Search for the cell housing the specified text and yield its [X, Y] center coordinate. 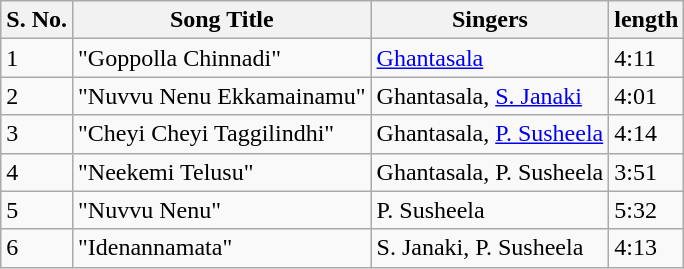
Singers [490, 20]
3 [37, 134]
4 [37, 172]
S. No. [37, 20]
3:51 [646, 172]
"Nuvvu Nenu" [222, 210]
P. Susheela [490, 210]
4:01 [646, 96]
length [646, 20]
1 [37, 58]
5:32 [646, 210]
"Cheyi Cheyi Taggilindhi" [222, 134]
"Neekemi Telusu" [222, 172]
"Goppolla Chinnadi" [222, 58]
4:13 [646, 248]
4:14 [646, 134]
"Nuvvu Nenu Ekkamainamu" [222, 96]
S. Janaki, P. Susheela [490, 248]
Ghantasala, S. Janaki [490, 96]
5 [37, 210]
4:11 [646, 58]
"Idenannamata" [222, 248]
2 [37, 96]
6 [37, 248]
Ghantasala [490, 58]
Song Title [222, 20]
